Locate the cell with the specified text and output its (X, Y) center coordinate. 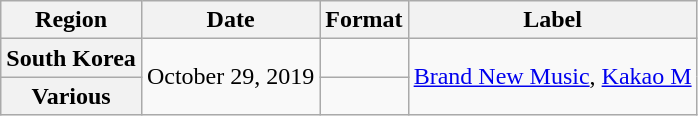
Date (230, 20)
South Korea (72, 58)
Format (364, 20)
Brand New Music, Kakao M (552, 77)
Label (552, 20)
October 29, 2019 (230, 77)
Region (72, 20)
Various (72, 96)
